Return [X, Y] of the center of cell containing provided text 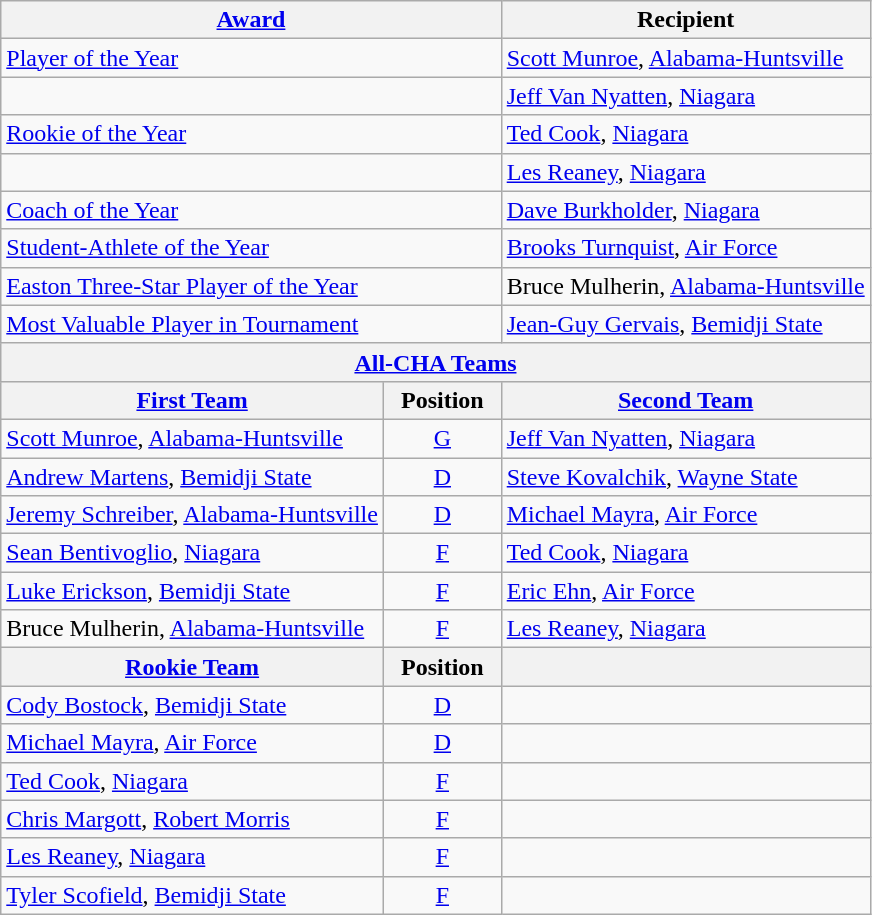
G [442, 438]
Chris Margott, Robert Morris [192, 819]
Coach of the Year [251, 210]
Easton Three-Star Player of the Year [251, 286]
Steve Kovalchik, Wayne State [686, 477]
Player of the Year [251, 58]
First Team [192, 400]
Most Valuable Player in Tournament [251, 324]
Recipient [686, 20]
Sean Bentivoglio, Niagara [192, 553]
Jeremy Schreiber, Alabama-Huntsville [192, 515]
Eric Ehn, Air Force [686, 591]
Luke Erickson, Bemidji State [192, 591]
Rookie Team [192, 667]
Student-Athlete of the Year [251, 248]
Tyler Scofield, Bemidji State [192, 895]
Second Team [686, 400]
Award [251, 20]
Andrew Martens, Bemidji State [192, 477]
Dave Burkholder, Niagara [686, 210]
Jean-Guy Gervais, Bemidji State [686, 324]
All-CHA Teams [436, 362]
Cody Bostock, Bemidji State [192, 705]
Brooks Turnquist, Air Force [686, 248]
Rookie of the Year [251, 134]
